Identify which cell holds the provided text, then report its (x, y) central coordinate. 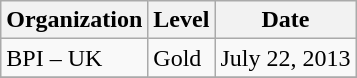
Date (286, 20)
July 22, 2013 (286, 58)
Gold (182, 58)
Level (182, 20)
Organization (74, 20)
BPI – UK (74, 58)
